Scan for the cell matching the given text and deliver its [X, Y] coordinate at center. 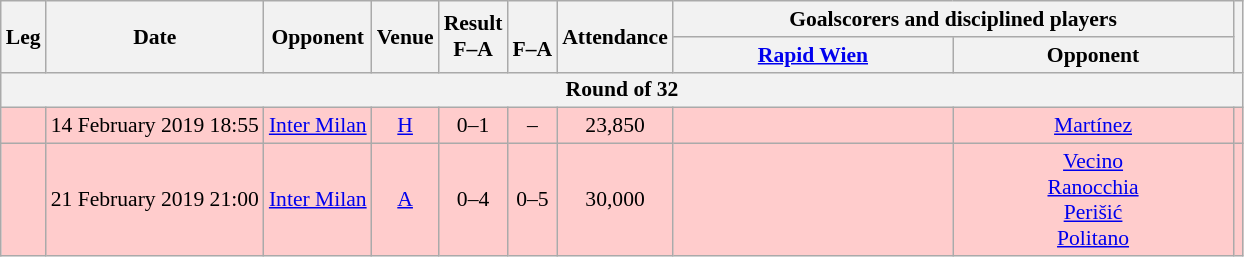
23,850 [615, 126]
ResultF–A [474, 36]
H [406, 126]
0–4 [474, 200]
Round of 32 [622, 90]
Goalscorers and disciplined players [953, 19]
Date [155, 36]
F–A [532, 36]
Venue [406, 36]
Attendance [615, 36]
0–5 [532, 200]
Rapid Wien [813, 55]
Vecino Ranocchia Perišić Politano [1093, 200]
Martínez [1093, 126]
– [532, 126]
A [406, 200]
21 February 2019 21:00 [155, 200]
14 February 2019 18:55 [155, 126]
Leg [24, 36]
0–1 [474, 126]
30,000 [615, 200]
